Determine the [X, Y] coordinate at the center of the cell enclosing the given text.  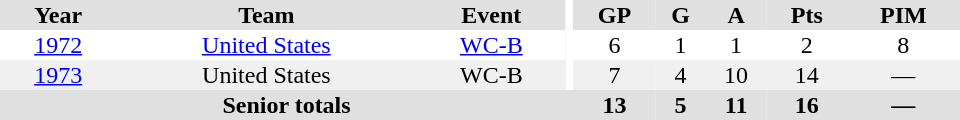
1972 [58, 45]
G [680, 15]
PIM [904, 15]
Senior totals [286, 105]
Pts [807, 15]
8 [904, 45]
1973 [58, 75]
11 [736, 105]
GP [614, 15]
4 [680, 75]
14 [807, 75]
A [736, 15]
Year [58, 15]
16 [807, 105]
10 [736, 75]
5 [680, 105]
6 [614, 45]
2 [807, 45]
Event [491, 15]
13 [614, 105]
Team [266, 15]
7 [614, 75]
